Search for the cell housing the specified text and yield its [X, Y] center coordinate. 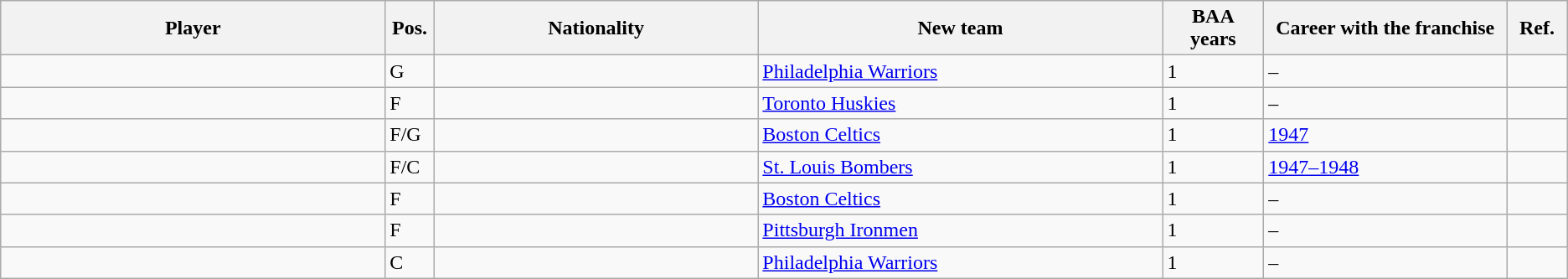
C [410, 262]
Ref. [1538, 28]
1947–1948 [1385, 167]
Pittsburgh Ironmen [960, 230]
Nationality [596, 28]
F/G [410, 135]
F/C [410, 167]
Toronto Huskies [960, 103]
Pos. [410, 28]
G [410, 71]
New team [960, 28]
St. Louis Bombers [960, 167]
BAA years [1213, 28]
Player [193, 28]
Career with the franchise [1385, 28]
1947 [1385, 135]
